Pinpoint the cell where the given text exists, returning its (x, y) midpoint coordinate. 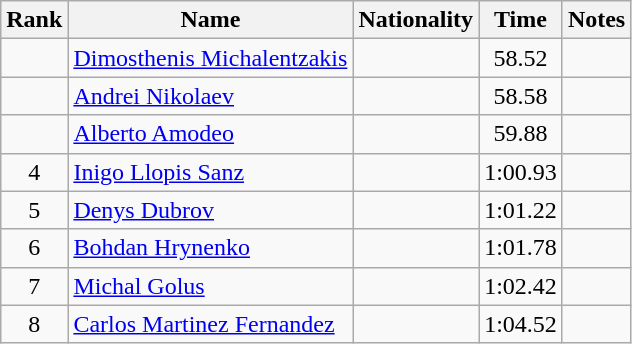
Notes (596, 20)
7 (34, 286)
5 (34, 210)
1:01.78 (521, 248)
Andrei Nikolaev (210, 96)
1:00.93 (521, 172)
58.58 (521, 96)
Rank (34, 20)
Nationality (416, 20)
Alberto Amodeo (210, 134)
Name (210, 20)
1:04.52 (521, 324)
Carlos Martinez Fernandez (210, 324)
4 (34, 172)
Time (521, 20)
8 (34, 324)
1:01.22 (521, 210)
Inigo Llopis Sanz (210, 172)
59.88 (521, 134)
1:02.42 (521, 286)
Bohdan Hrynenko (210, 248)
58.52 (521, 58)
Dimosthenis Michalentzakis (210, 58)
Denys Dubrov (210, 210)
6 (34, 248)
Michal Golus (210, 286)
